Locate the cell with the specified text and output its [x, y] center coordinate. 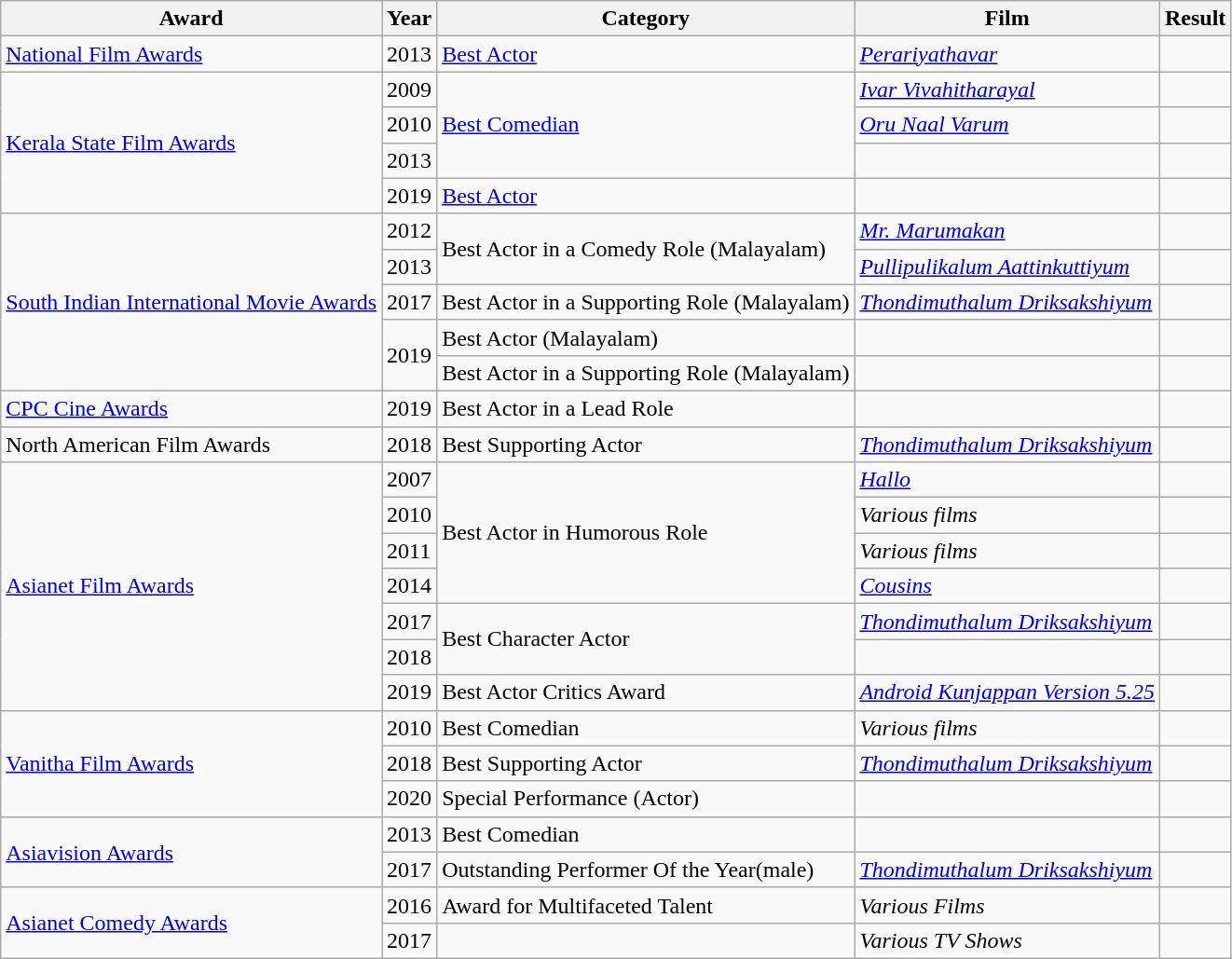
Award for Multifaceted Talent [646, 905]
Hallo [1007, 480]
Pullipulikalum Aattinkuttiyum [1007, 267]
2011 [410, 551]
Ivar Vivahitharayal [1007, 89]
Asianet Comedy Awards [192, 923]
Asianet Film Awards [192, 586]
Mr. Marumakan [1007, 231]
Award [192, 19]
Year [410, 19]
Best Character Actor [646, 639]
Cousins [1007, 586]
National Film Awards [192, 54]
2009 [410, 89]
2020 [410, 799]
Film [1007, 19]
Best Actor in a Lead Role [646, 408]
North American Film Awards [192, 445]
Various Films [1007, 905]
2016 [410, 905]
Best Actor in a Comedy Role (Malayalam) [646, 249]
Android Kunjappan Version 5.25 [1007, 692]
South Indian International Movie Awards [192, 302]
Outstanding Performer Of the Year(male) [646, 870]
2012 [410, 231]
Various TV Shows [1007, 940]
Best Actor in Humorous Role [646, 533]
Category [646, 19]
Special Performance (Actor) [646, 799]
Result [1195, 19]
Best Actor Critics Award [646, 692]
Oru Naal Varum [1007, 125]
Vanitha Film Awards [192, 763]
Kerala State Film Awards [192, 143]
CPC Cine Awards [192, 408]
Asiavision Awards [192, 852]
2007 [410, 480]
Perariyathavar [1007, 54]
2014 [410, 586]
Best Actor (Malayalam) [646, 337]
